Identify which cell holds the provided text, then report its [X, Y] central coordinate. 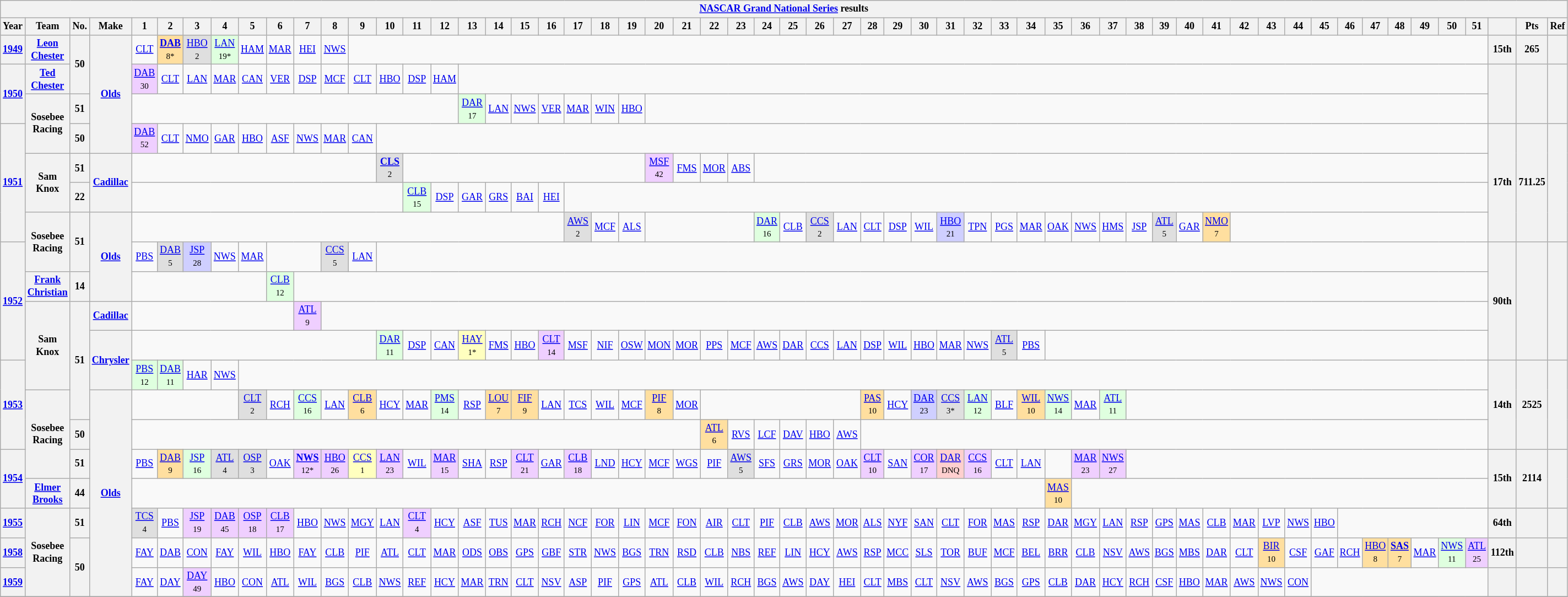
1954 [13, 478]
DAB9 [171, 464]
NWS12* [307, 464]
TOR [950, 553]
HBO2 [197, 50]
PPS [714, 346]
PIF8 [659, 405]
MAR15 [445, 464]
LOU7 [499, 405]
MCC [898, 553]
DAR23 [924, 405]
12 [445, 26]
DAR11 [390, 346]
DAB11 [171, 375]
LAN19* [225, 50]
OSP3 [252, 464]
DAB45 [225, 523]
39 [1164, 26]
2114 [1532, 478]
DAB8* [171, 50]
Frank Christian [47, 286]
47 [1375, 26]
OSP18 [252, 523]
PGS [1004, 227]
4 [225, 26]
25 [793, 26]
NIF [605, 346]
49 [1425, 26]
NWS14 [1058, 405]
CCS1 [363, 464]
9 [363, 26]
LAN12 [977, 405]
GAF [1324, 553]
ASP [578, 582]
GBF [551, 553]
HAR [197, 375]
COR17 [924, 464]
NBS [740, 553]
32 [977, 26]
33 [1004, 26]
5 [252, 26]
ATL4 [225, 464]
AWS2 [578, 227]
DAB [171, 553]
SHA [472, 464]
64th [1502, 523]
16 [551, 26]
FIF9 [525, 405]
DAR17 [472, 109]
HAY1* [472, 346]
NWS11 [1452, 553]
NYF [898, 523]
265 [1532, 50]
1950 [13, 94]
1953 [13, 405]
15 [525, 26]
BEL [1031, 553]
OSW [631, 346]
CCS2 [820, 227]
Team [47, 26]
LND [605, 464]
42 [1244, 26]
711.25 [1532, 183]
DAV [793, 434]
SAS7 [1400, 553]
6 [280, 26]
HBO8 [1375, 553]
Ted Chester [47, 79]
CLT10 [873, 464]
43 [1272, 26]
48 [1400, 26]
STR [578, 553]
35 [1058, 26]
30 [924, 26]
31 [950, 26]
2525 [1532, 405]
JSP16 [197, 464]
MAR23 [1085, 464]
NMO7 [1216, 227]
PAS10 [873, 405]
CCS3* [950, 405]
JSP28 [197, 257]
23 [740, 26]
1 [144, 26]
28 [873, 26]
24 [767, 26]
TCS [578, 405]
45 [1324, 26]
MSF42 [659, 168]
14th [1502, 405]
MAS10 [1058, 493]
ATL25 [1477, 553]
36 [1085, 26]
1959 [13, 582]
CLB6 [363, 405]
DAR16 [767, 227]
BIR10 [1272, 553]
13 [472, 26]
AIR [714, 523]
1951 [13, 183]
CLT14 [551, 346]
ABS [740, 168]
1955 [13, 523]
46 [1350, 26]
SLS [924, 553]
BUF [977, 553]
CLT21 [525, 464]
LVP [1272, 523]
MSF [578, 346]
CCS [820, 346]
8 [335, 26]
TCS4 [144, 523]
29 [898, 26]
HMS [1113, 227]
SFS [767, 464]
PBS12 [144, 375]
NMO [197, 138]
Chrysler [110, 361]
27 [847, 26]
TPN [977, 227]
ATL11 [1113, 405]
17 [578, 26]
FON [687, 523]
JSP [1139, 227]
TUS [499, 523]
3 [197, 26]
26 [820, 26]
19 [631, 26]
DAY49 [197, 582]
Ref [1558, 26]
LAN23 [390, 464]
DAB52 [144, 138]
Pts [1532, 26]
1949 [13, 50]
ATL9 [307, 316]
20 [659, 26]
34 [1031, 26]
18 [605, 26]
Elmer Brooks [47, 493]
1952 [13, 301]
MON [659, 346]
38 [1139, 26]
DAB30 [144, 79]
Year [13, 26]
CLS2 [390, 168]
AWS5 [740, 464]
NASCAR Grand National Series results [784, 9]
17th [1502, 183]
2 [171, 26]
1958 [13, 553]
HBO21 [950, 227]
41 [1216, 26]
DARDNQ [950, 464]
ATL6 [714, 434]
10 [390, 26]
RVS [740, 434]
112th [1502, 553]
JSP19 [197, 523]
21 [687, 26]
NCF [578, 523]
CLT2 [252, 405]
LCF [767, 434]
11 [417, 26]
CLB18 [578, 464]
No. [79, 26]
40 [1189, 26]
HBO26 [335, 464]
CLB15 [417, 197]
WIN [605, 109]
BAI [525, 197]
CLB12 [280, 286]
Make [110, 26]
7 [307, 26]
PMS14 [445, 405]
Leon Chester [47, 50]
WGS [687, 464]
CCS5 [335, 257]
CLT4 [417, 523]
ODS [472, 553]
NWS27 [1113, 464]
RSD [687, 553]
37 [1113, 26]
CLB17 [280, 523]
DAB5 [171, 257]
BRR [1058, 553]
BLF [1004, 405]
WIL10 [1031, 405]
OBS [499, 553]
90th [1502, 301]
